Scan for the cell matching the given text and deliver its (x, y) coordinate at center. 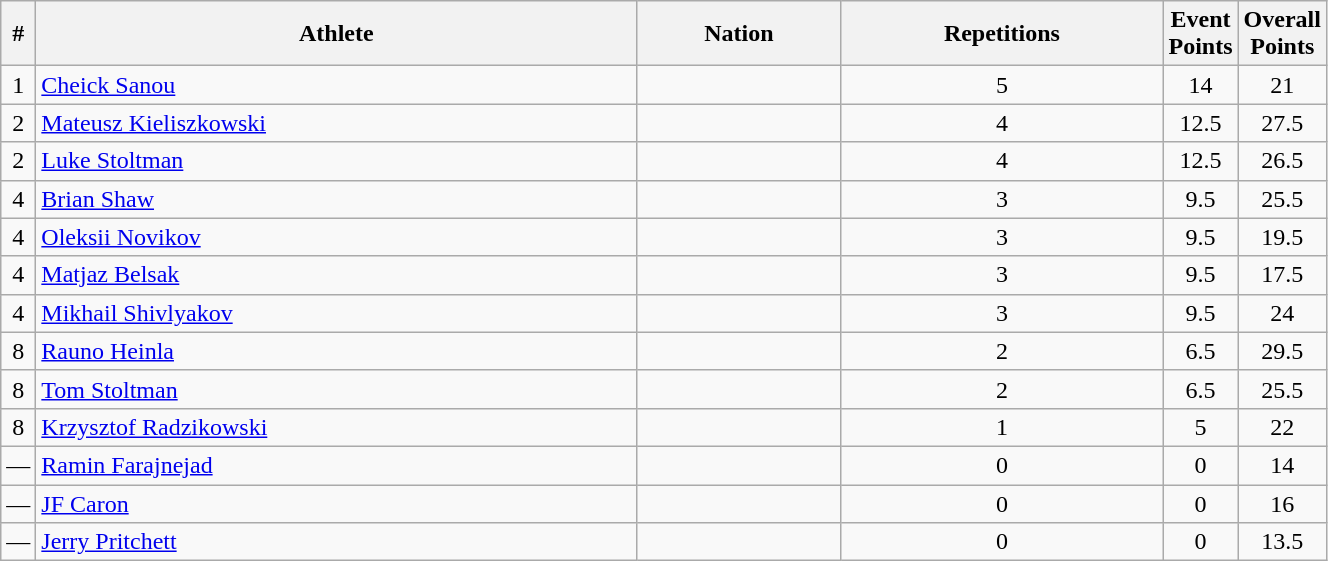
Ramin Farajnejad (336, 465)
JF Caron (336, 503)
Tom Stoltman (336, 389)
17.5 (1282, 275)
Brian Shaw (336, 199)
24 (1282, 313)
Nation (739, 34)
Oleksii Novikov (336, 237)
Matjaz Belsak (336, 275)
Cheick Sanou (336, 85)
Overall Points (1282, 34)
Krzysztof Radzikowski (336, 427)
13.5 (1282, 542)
# (18, 34)
19.5 (1282, 237)
22 (1282, 427)
16 (1282, 503)
Rauno Heinla (336, 351)
Event Points (1200, 34)
21 (1282, 85)
Mikhail Shivlyakov (336, 313)
Athlete (336, 34)
Luke Stoltman (336, 161)
27.5 (1282, 123)
Mateusz Kieliszkowski (336, 123)
26.5 (1282, 161)
Repetitions (1002, 34)
Jerry Pritchett (336, 542)
29.5 (1282, 351)
